Locate the cell with the specified text and output its [X, Y] center coordinate. 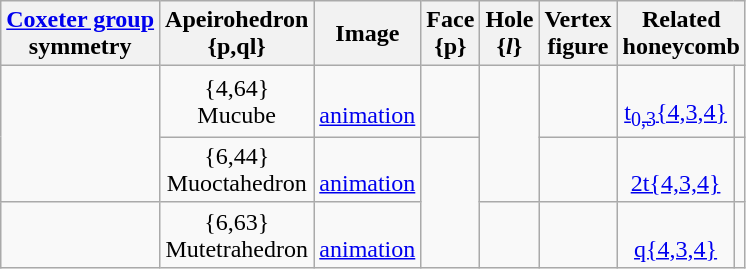
Relatedhoneycomb [681, 34]
2t{4,3,4} [676, 170]
{4,64}Mucube [237, 102]
Vertexfigure [578, 34]
t0,3{4,3,4} [676, 102]
q{4,3,4} [676, 234]
{6,44}Muoctahedron [237, 170]
Apeirohedron{p,ql} [237, 34]
Coxeter groupsymmetry [80, 34]
Face{p} [450, 34]
{6,63}Mutetrahedron [237, 234]
Image [368, 34]
Hole{l} [510, 34]
